Capture the cell that displays the provided text and extract its [X, Y] central coordinate. 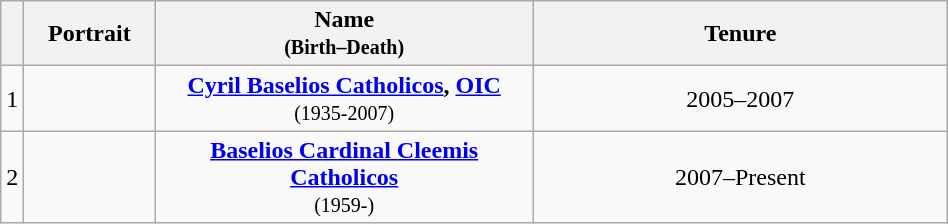
Tenure [740, 34]
2007–Present [740, 177]
1 [12, 98]
2005–2007 [740, 98]
Name(Birth–Death) [344, 34]
Baselios Cardinal Cleemis Catholicos(1959-) [344, 177]
Portrait [90, 34]
Cyril Baselios Catholicos, OIC(1935-2007) [344, 98]
2 [12, 177]
